Find where the given text appears and provide that cell's center as (x, y) coordinate. 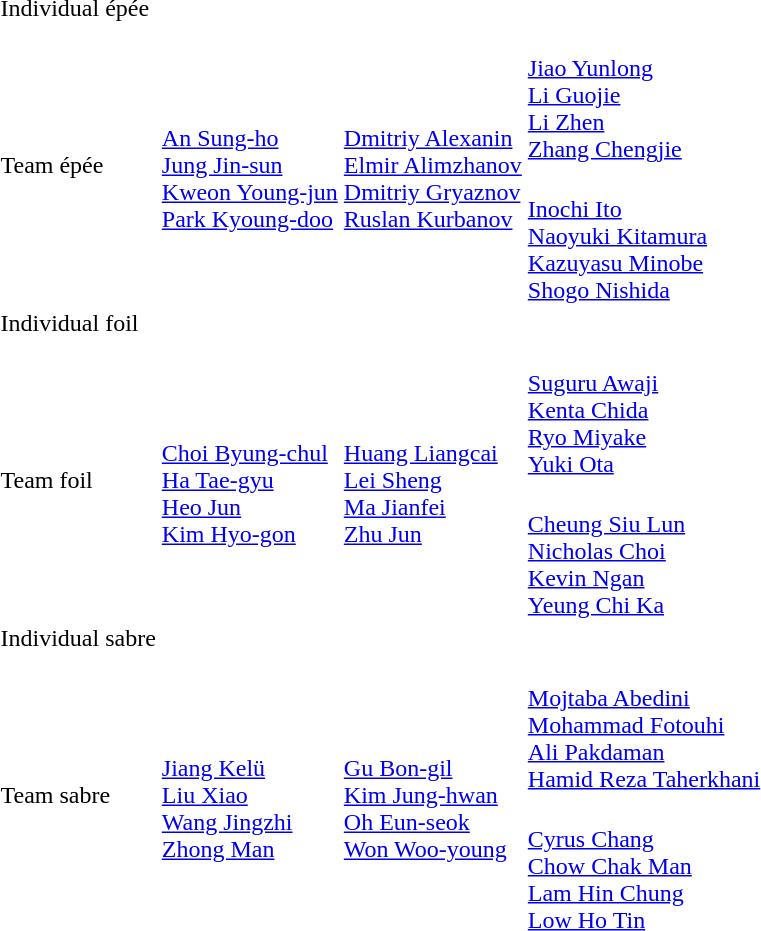
Suguru AwajiKenta ChidaRyo MiyakeYuki Ota (644, 410)
Cheung Siu LunNicholas ChoiKevin NganYeung Chi Ka (644, 551)
Huang LiangcaiLei ShengMa JianfeiZhu Jun (432, 480)
Mojtaba AbediniMohammad FotouhiAli PakdamanHamid Reza Taherkhani (644, 725)
Inochi ItoNaoyuki KitamuraKazuyasu MinobeShogo Nishida (644, 236)
Dmitriy AlexaninElmir AlimzhanovDmitriy GryaznovRuslan Kurbanov (432, 166)
Choi Byung-chulHa Tae-gyuHeo JunKim Hyo-gon (250, 480)
An Sung-hoJung Jin-sunKweon Young-junPark Kyoung-doo (250, 166)
Jiao YunlongLi GuojieLi ZhenZhang Chengjie (644, 95)
